Detect which cell encompasses the target text, then output its [x, y] center coordinate. 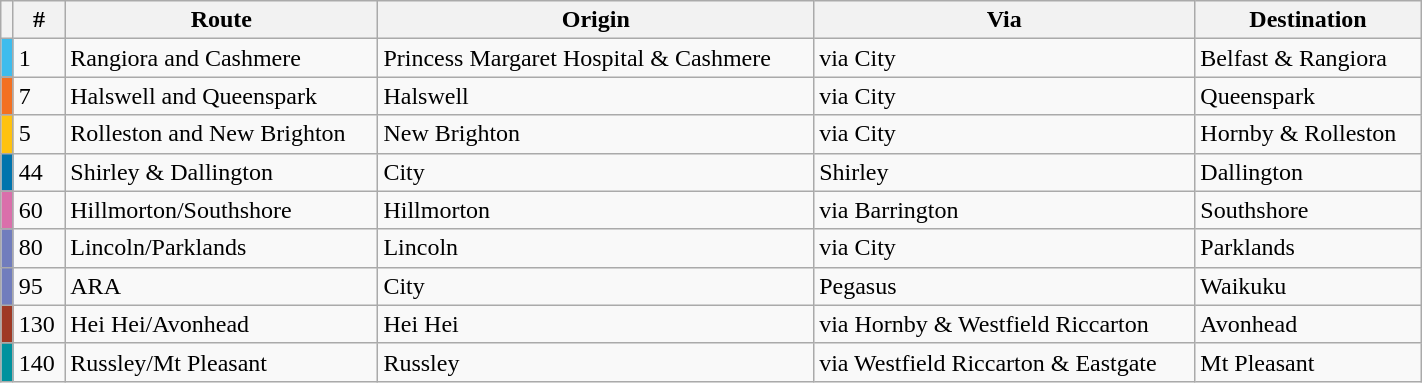
Destination [1308, 20]
60 [38, 210]
Route [222, 20]
Hei Hei/Avonhead [222, 324]
Dallington [1308, 172]
# [38, 20]
5 [38, 134]
Shirley [1004, 172]
Hornby & Rolleston [1308, 134]
Princess Margaret Hospital & Cashmere [596, 58]
Queenspark [1308, 96]
Via [1004, 20]
Pegasus [1004, 286]
Hillmorton/Southshore [222, 210]
Origin [596, 20]
Lincoln [596, 248]
Waikuku [1308, 286]
Halswell and Queenspark [222, 96]
Halswell [596, 96]
ARA [222, 286]
Russley/Mt Pleasant [222, 362]
Russley [596, 362]
via Barrington [1004, 210]
Mt Pleasant [1308, 362]
via Hornby & Westfield Riccarton [1004, 324]
Hei Hei [596, 324]
Belfast & Rangiora [1308, 58]
1 [38, 58]
140 [38, 362]
Lincoln/Parklands [222, 248]
New Brighton [596, 134]
Hillmorton [596, 210]
7 [38, 96]
Parklands [1308, 248]
80 [38, 248]
Southshore [1308, 210]
Avonhead [1308, 324]
44 [38, 172]
95 [38, 286]
130 [38, 324]
via Westfield Riccarton & Eastgate [1004, 362]
Rangiora and Cashmere [222, 58]
Shirley & Dallington [222, 172]
Rolleston and New Brighton [222, 134]
